Locate the cell with the specified text and output its (x, y) center coordinate. 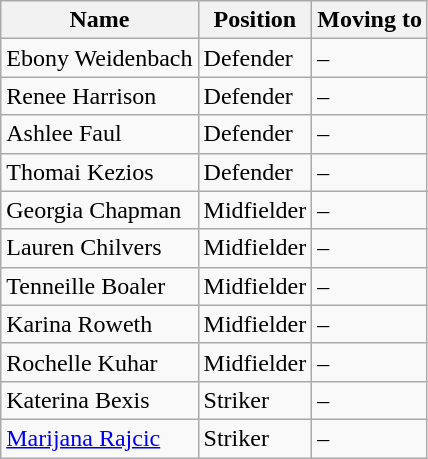
Moving to (370, 20)
Lauren Chilvers (100, 248)
Katerina Bexis (100, 400)
Georgia Chapman (100, 210)
Renee Harrison (100, 96)
Karina Roweth (100, 324)
Marijana Rajcic (100, 438)
Ashlee Faul (100, 134)
Tenneille Boaler (100, 286)
Position (255, 20)
Name (100, 20)
Rochelle Kuhar (100, 362)
Ebony Weidenbach (100, 58)
Thomai Kezios (100, 172)
